Find where the given text appears and provide that cell's center as [X, Y] coordinate. 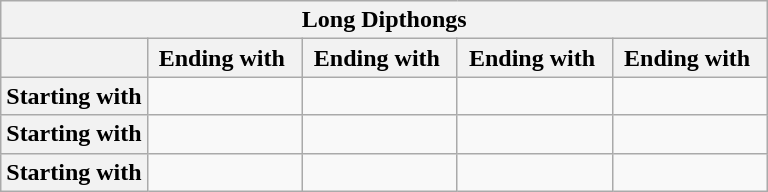
Long Dipthongs [384, 20]
